Scan for the cell matching the given text and deliver its (X, Y) coordinate at center. 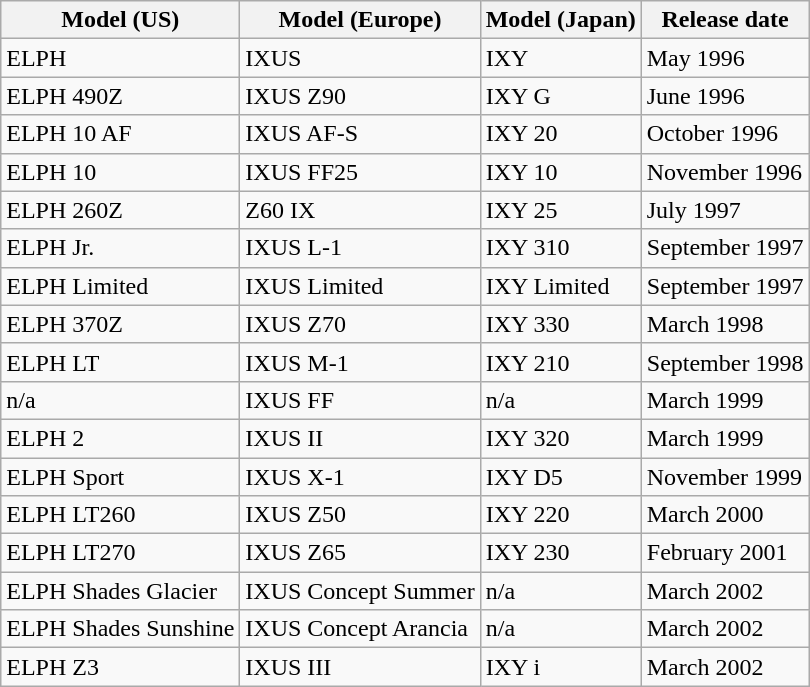
IXY 25 (560, 210)
ELPH 2 (120, 438)
IXUS Z70 (360, 324)
Model (Japan) (560, 20)
Model (US) (120, 20)
ELPH Shades Sunshine (120, 629)
ELPH LT270 (120, 553)
IXUS III (360, 667)
IXY G (560, 96)
IXY D5 (560, 477)
ELPH Shades Glacier (120, 591)
IXUS L-1 (360, 248)
ELPH 260Z (120, 210)
IXY 230 (560, 553)
July 1997 (725, 210)
IXY 210 (560, 362)
IXUS Concept Arancia (360, 629)
June 1996 (725, 96)
IXUS FF25 (360, 172)
IXUS AF-S (360, 134)
IXY 310 (560, 248)
ELPH Limited (120, 286)
ELPH 370Z (120, 324)
IXY 220 (560, 515)
IXUS (360, 58)
IXY Limited (560, 286)
ELPH 10 (120, 172)
ELPH (120, 58)
ELPH 10 AF (120, 134)
IXUS II (360, 438)
ELPH LT260 (120, 515)
May 1996 (725, 58)
IXY 10 (560, 172)
IXUS Z90 (360, 96)
Z60 IX (360, 210)
IXUS Z65 (360, 553)
ELPH Jr. (120, 248)
IXUS Concept Summer (360, 591)
March 2000 (725, 515)
IXUS X-1 (360, 477)
ELPH 490Z (120, 96)
IXUS Z50 (360, 515)
IXUS M-1 (360, 362)
IXUS Limited (360, 286)
March 1998 (725, 324)
Release date (725, 20)
September 1998 (725, 362)
October 1996 (725, 134)
IXY 330 (560, 324)
ELPH LT (120, 362)
November 1996 (725, 172)
November 1999 (725, 477)
IXY 320 (560, 438)
ELPH Sport (120, 477)
Model (Europe) (360, 20)
IXY (560, 58)
February 2001 (725, 553)
IXUS FF (360, 400)
ELPH Z3 (120, 667)
IXY 20 (560, 134)
IXY i (560, 667)
